Return [x, y] of the center of cell containing provided text 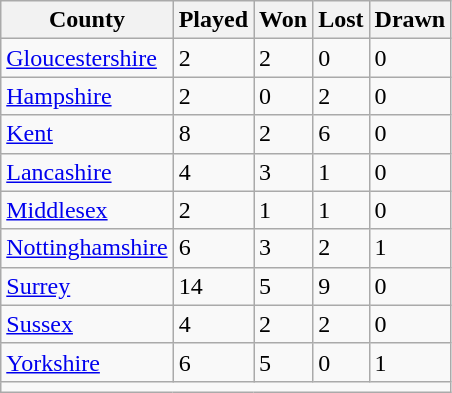
8 [213, 134]
Won [284, 20]
Hampshire [87, 96]
14 [213, 286]
Lancashire [87, 172]
Kent [87, 134]
Drawn [410, 20]
Played [213, 20]
Sussex [87, 324]
Middlesex [87, 210]
9 [341, 286]
Surrey [87, 286]
Nottinghamshire [87, 248]
Yorkshire [87, 362]
County [87, 20]
Gloucestershire [87, 58]
Lost [341, 20]
